Search for the cell housing the specified text and yield its (x, y) center coordinate. 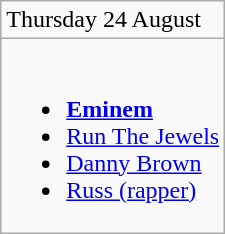
EminemRun The JewelsDanny BrownRuss (rapper) (113, 136)
Thursday 24 August (113, 20)
